Provide the (x, y) coordinate of the cell's center where the given text is located.  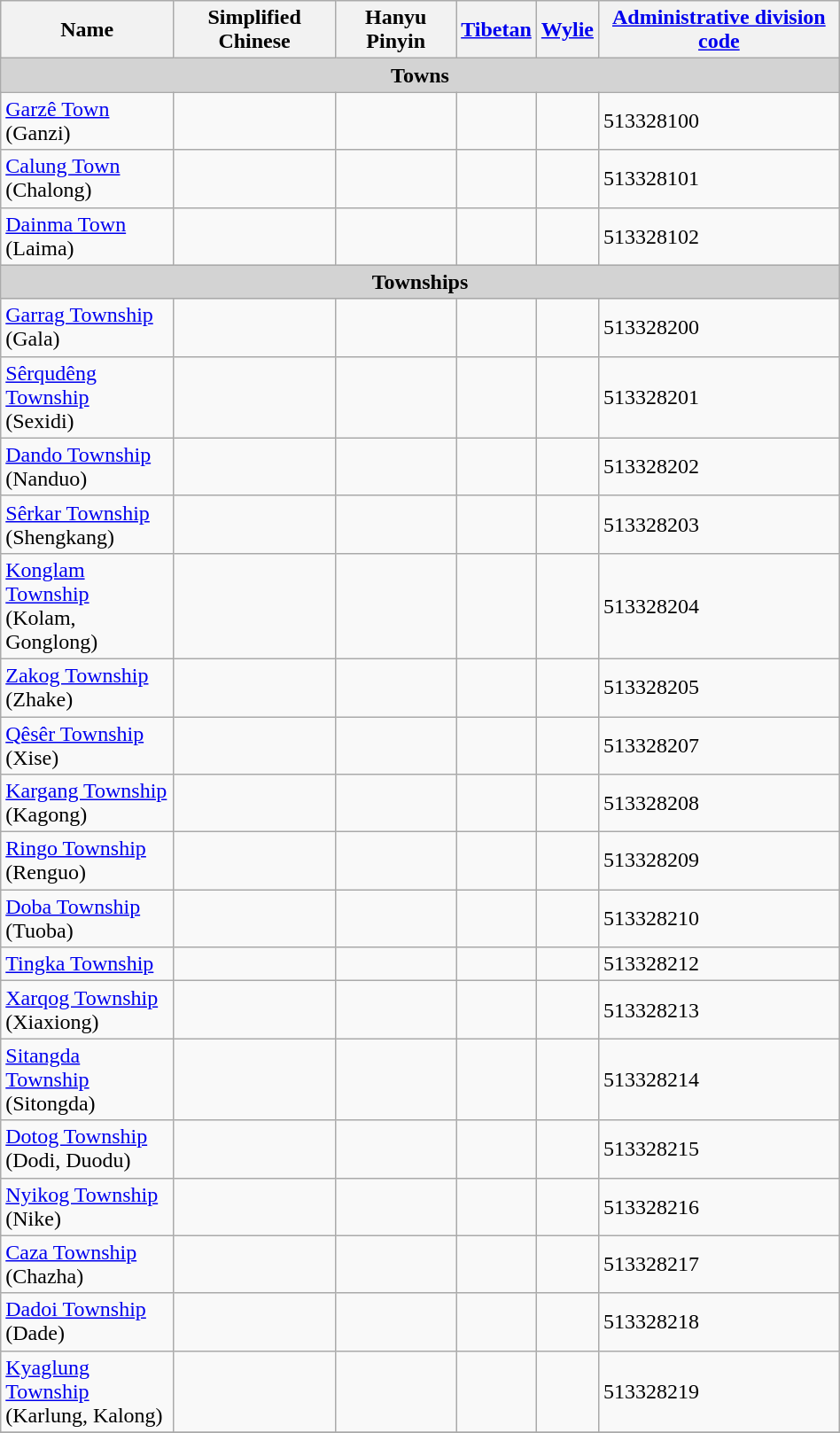
Garrag Township(Gala) (87, 328)
Garzê Town(Ganzi) (87, 121)
Sêrkar Township(Shengkang) (87, 525)
513328201 (719, 397)
513328213 (719, 1010)
513328219 (719, 1391)
Calung Town(Chalong) (87, 179)
Tibetan (496, 30)
Simplified Chinese (255, 30)
Qêsêr Township(Xise) (87, 744)
513328205 (719, 688)
Administrative division code (719, 30)
513328100 (719, 121)
Xarqog Township(Xiaxiong) (87, 1010)
Kargang Township(Kagong) (87, 803)
Dainma Town(Laima) (87, 236)
Doba Township(Tuoba) (87, 918)
513328207 (719, 744)
Name (87, 30)
Tingka Township (87, 964)
Caza Township(Chazha) (87, 1264)
513328101 (719, 179)
513328214 (719, 1079)
Dotog Township(Dodi, Duodu) (87, 1149)
Dando Township(Nanduo) (87, 466)
Konglam Township(Kolam, Gonglong) (87, 606)
Ringo Township(Renguo) (87, 861)
Dadoi Township(Dade) (87, 1322)
Wylie (567, 30)
Hanyu Pinyin (396, 30)
513328215 (719, 1149)
513328202 (719, 466)
513328218 (719, 1322)
513328208 (719, 803)
Towns (420, 75)
513328203 (719, 525)
Zakog Township(Zhake) (87, 688)
513328200 (719, 328)
513328204 (719, 606)
513328102 (719, 236)
513328209 (719, 861)
513328217 (719, 1264)
Sêrqudêng Township(Sexidi) (87, 397)
Nyikog Township(Nike) (87, 1207)
513328216 (719, 1207)
Sitangda Township(Sitongda) (87, 1079)
513328210 (719, 918)
513328212 (719, 964)
Townships (420, 282)
Kyaglung Township(Karlung, Kalong) (87, 1391)
